Capture the cell that displays the provided text and extract its [x, y] central coordinate. 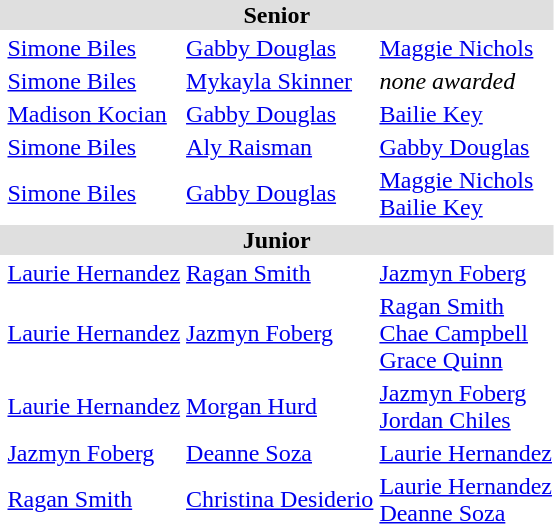
Ragan Smith [280, 273]
Morgan Hurd [280, 406]
Aly Raisman [280, 147]
Ragan Smith Chae Campbell Grace Quinn [466, 333]
Senior [276, 15]
Maggie Nichols [466, 48]
Madison Kocian [94, 114]
Junior [276, 240]
Maggie Nichols Bailie Key [466, 194]
Bailie Key [466, 114]
none awarded [466, 81]
Deanne Soza [280, 453]
Mykayla Skinner [280, 81]
Jazmyn Foberg Jordan Chiles [466, 406]
